Output the [X, Y] coordinate of the center of the cell containing the given text.  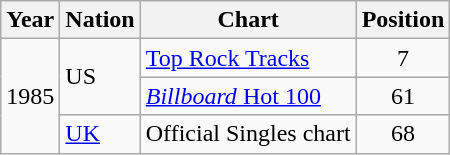
Position [403, 20]
Top Rock Tracks [248, 58]
68 [403, 134]
UK [100, 134]
Official Singles chart [248, 134]
1985 [30, 96]
Nation [100, 20]
US [100, 77]
Year [30, 20]
Chart [248, 20]
Billboard Hot 100 [248, 96]
61 [403, 96]
7 [403, 58]
